Identify which cell holds the provided text, then report its [x, y] central coordinate. 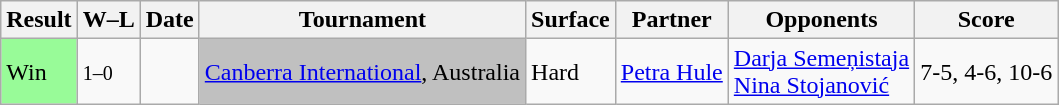
Score [986, 20]
Partner [672, 20]
1–0 [108, 72]
Result [39, 20]
Tournament [362, 20]
Date [170, 20]
Darja Semeņistaja Nina Stojanović [821, 72]
Win [39, 72]
Petra Hule [672, 72]
W–L [108, 20]
Opponents [821, 20]
Surface [571, 20]
7-5, 4-6, 10-6 [986, 72]
Canberra International, Australia [362, 72]
Hard [571, 72]
